Output the [x, y] coordinate of the center of the cell containing the given text.  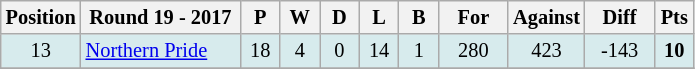
1 [419, 51]
423 [546, 51]
18 [260, 51]
280 [474, 51]
Diff [620, 17]
Pts [674, 17]
0 [340, 51]
14 [379, 51]
Against [546, 17]
4 [300, 51]
Round 19 - 2017 [161, 17]
D [340, 17]
10 [674, 51]
For [474, 17]
P [260, 17]
Position [41, 17]
Northern Pride [161, 51]
W [300, 17]
-143 [620, 51]
13 [41, 51]
L [379, 17]
B [419, 17]
